Capture the cell that displays the provided text and extract its [X, Y] central coordinate. 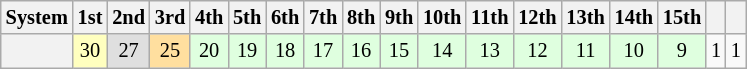
5th [247, 17]
27 [128, 51]
2nd [128, 17]
17 [323, 51]
11 [585, 51]
13th [585, 17]
1st [90, 17]
System [37, 17]
19 [247, 51]
18 [285, 51]
10 [634, 51]
10th [442, 17]
4th [209, 17]
3rd [170, 17]
30 [90, 51]
25 [170, 51]
9th [399, 17]
14 [442, 51]
7th [323, 17]
14th [634, 17]
13 [490, 51]
8th [361, 17]
16 [361, 51]
20 [209, 51]
6th [285, 17]
11th [490, 17]
12th [537, 17]
15th [682, 17]
9 [682, 51]
15 [399, 51]
12 [537, 51]
